From the cell containing the given text, extract its center point as [X, Y] coordinate. 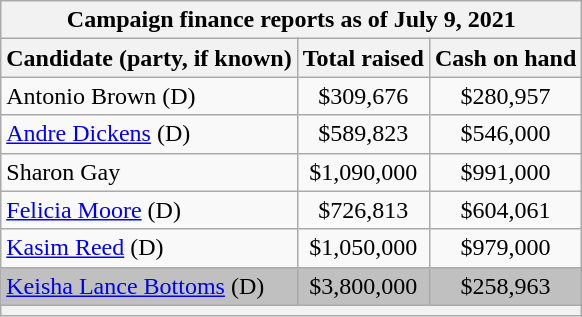
$1,090,000 [363, 172]
$589,823 [363, 134]
$280,957 [505, 96]
$991,000 [505, 172]
Kasim Reed (D) [149, 248]
$3,800,000 [363, 286]
$309,676 [363, 96]
Total raised [363, 58]
$1,050,000 [363, 248]
Antonio Brown (D) [149, 96]
Campaign finance reports as of July 9, 2021 [292, 20]
Andre Dickens (D) [149, 134]
Cash on hand [505, 58]
$979,000 [505, 248]
Candidate (party, if known) [149, 58]
$546,000 [505, 134]
Keisha Lance Bottoms (D) [149, 286]
$258,963 [505, 286]
$726,813 [363, 210]
Felicia Moore (D) [149, 210]
Sharon Gay [149, 172]
$604,061 [505, 210]
